For the text-containing cell, return its midpoint in (X, Y) coordinate format. 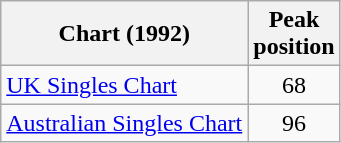
Peakposition (294, 34)
Australian Singles Chart (124, 123)
96 (294, 123)
Chart (1992) (124, 34)
UK Singles Chart (124, 85)
68 (294, 85)
